Extract the (x, y) coordinate from the center of the cell holding the provided text.  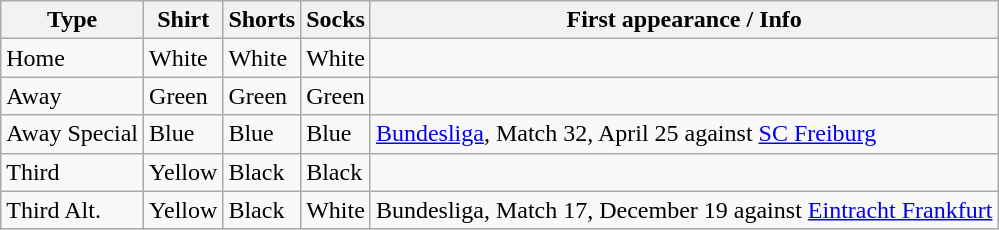
Third (72, 172)
First appearance / Info (684, 20)
Home (72, 58)
Shorts (262, 20)
Away (72, 96)
Socks (336, 20)
Bundesliga, Match 17, December 19 against Eintracht Frankfurt (684, 210)
Shirt (184, 20)
Away Special (72, 134)
Third Alt. (72, 210)
Bundesliga, Match 32, April 25 against SC Freiburg (684, 134)
Type (72, 20)
